Pinpoint the cell where the given text exists, returning its (X, Y) midpoint coordinate. 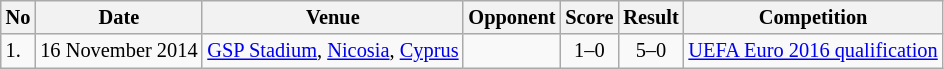
Competition (814, 17)
1–0 (589, 51)
Date (118, 17)
Result (650, 17)
16 November 2014 (118, 51)
GSP Stadium, Nicosia, Cyprus (332, 51)
UEFA Euro 2016 qualification (814, 51)
5–0 (650, 51)
Score (589, 17)
No (18, 17)
1. (18, 51)
Venue (332, 17)
Opponent (512, 17)
